Identify which cell holds the provided text, then report its (X, Y) central coordinate. 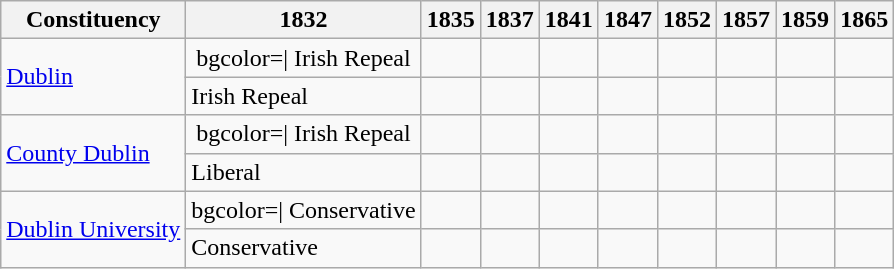
Conservative (304, 248)
1832 (304, 20)
Liberal (304, 172)
1852 (686, 20)
Dublin (94, 77)
1859 (806, 20)
Irish Repeal (304, 96)
1865 (864, 20)
County Dublin (94, 153)
Dublin University (94, 229)
1837 (510, 20)
1847 (628, 20)
1857 (746, 20)
1841 (568, 20)
Constituency (94, 20)
bgcolor=| Conservative (304, 210)
1835 (450, 20)
